Output the (x, y) coordinate of the center of the cell containing the given text.  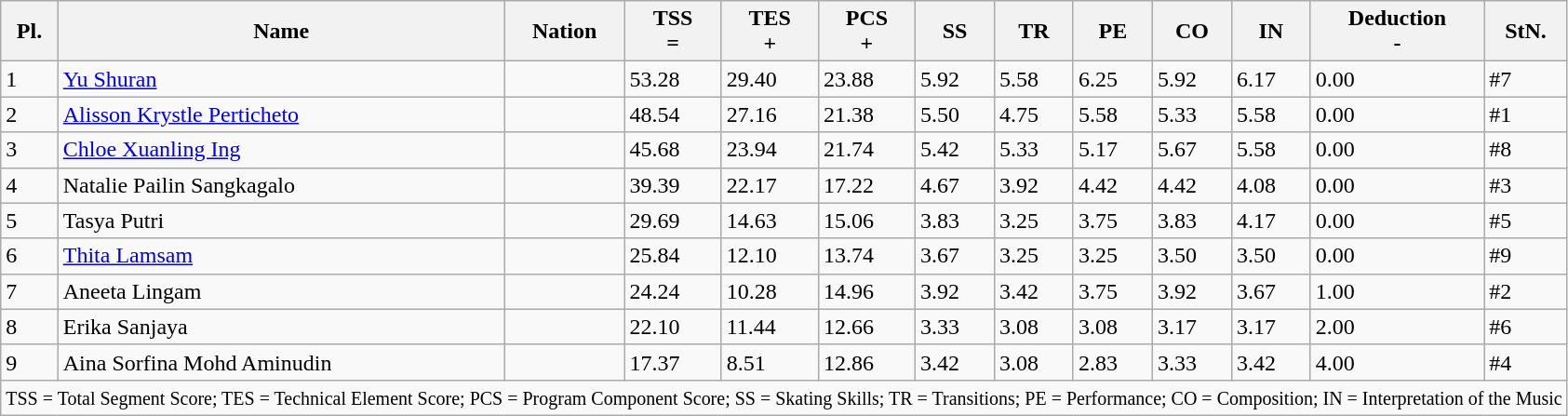
29.40 (770, 79)
4.17 (1271, 221)
7 (30, 291)
4.75 (1033, 114)
#8 (1526, 150)
53.28 (673, 79)
29.69 (673, 221)
5 (30, 221)
6.17 (1271, 79)
8.51 (770, 362)
22.10 (673, 327)
2 (30, 114)
17.22 (866, 185)
45.68 (673, 150)
3 (30, 150)
StN. (1526, 32)
#6 (1526, 327)
Deduction- (1397, 32)
TES + (770, 32)
12.86 (866, 362)
TSS = (673, 32)
6.25 (1113, 79)
Alisson Krystle Perticheto (281, 114)
4 (30, 185)
Aneeta Lingam (281, 291)
22.17 (770, 185)
#3 (1526, 185)
#7 (1526, 79)
6 (30, 256)
Thita Lamsam (281, 256)
CO (1191, 32)
Pl. (30, 32)
Nation (564, 32)
Erika Sanjaya (281, 327)
Aina Sorfina Mohd Aminudin (281, 362)
27.16 (770, 114)
25.84 (673, 256)
1.00 (1397, 291)
14.63 (770, 221)
#5 (1526, 221)
10.28 (770, 291)
11.44 (770, 327)
4.67 (955, 185)
13.74 (866, 256)
12.66 (866, 327)
39.39 (673, 185)
#1 (1526, 114)
#4 (1526, 362)
IN (1271, 32)
5.42 (955, 150)
2.00 (1397, 327)
8 (30, 327)
Chloe Xuanling Ing (281, 150)
14.96 (866, 291)
5.67 (1191, 150)
#9 (1526, 256)
TR (1033, 32)
5.17 (1113, 150)
4.08 (1271, 185)
15.06 (866, 221)
23.88 (866, 79)
24.24 (673, 291)
#2 (1526, 291)
PCS + (866, 32)
2.83 (1113, 362)
23.94 (770, 150)
4.00 (1397, 362)
12.10 (770, 256)
1 (30, 79)
21.38 (866, 114)
Tasya Putri (281, 221)
17.37 (673, 362)
Natalie Pailin Sangkagalo (281, 185)
9 (30, 362)
48.54 (673, 114)
21.74 (866, 150)
Yu Shuran (281, 79)
PE (1113, 32)
Name (281, 32)
5.50 (955, 114)
SS (955, 32)
